Extract the (x, y) coordinate from the center of the cell holding the provided text.  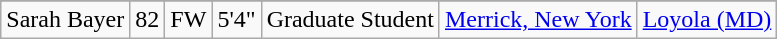
FW (188, 20)
Sarah Bayer (66, 20)
5'4" (236, 20)
82 (148, 20)
Graduate Student (350, 20)
Loyola (MD) (707, 20)
Merrick, New York (538, 20)
